Locate the cell with the specified text and output its (X, Y) center coordinate. 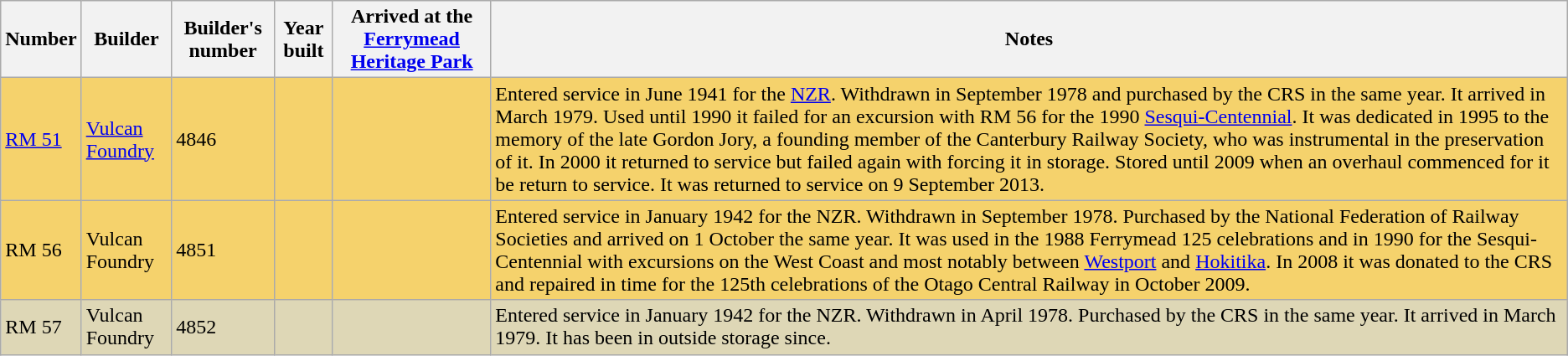
Builder's number (223, 39)
Builder (126, 39)
4851 (223, 250)
Year built (303, 39)
4852 (223, 327)
RM 57 (41, 327)
Arrived at the Ferrymead Heritage Park (411, 39)
RM 51 (41, 139)
4846 (223, 139)
Notes (1029, 39)
Number (41, 39)
RM 56 (41, 250)
